Provide the [X, Y] coordinate of the cell's center where the given text is located.  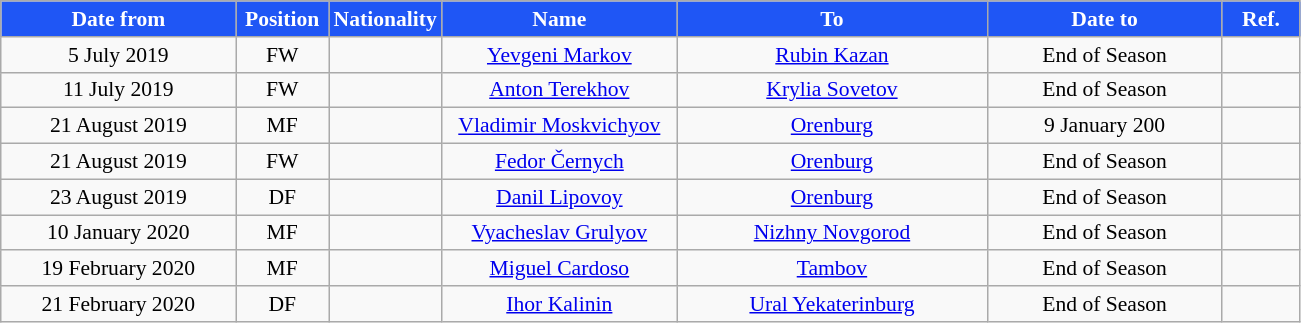
Nizhny Novgorod [832, 233]
Miguel Cardoso [560, 269]
19 February 2020 [118, 269]
Name [560, 19]
To [832, 19]
Yevgeni Markov [560, 55]
21 February 2020 [118, 304]
9 January 200 [1104, 126]
Anton Terekhov [560, 90]
Ref. [1261, 19]
Ihor Kalinin [560, 304]
Date from [118, 19]
11 July 2019 [118, 90]
Nationality [384, 19]
Vladimir Moskvichyov [560, 126]
Date to [1104, 19]
Vyacheslav Grulyov [560, 233]
Rubin Kazan [832, 55]
Krylia Sovetov [832, 90]
Danil Lipovoy [560, 197]
Tambov [832, 269]
Fedor Černych [560, 162]
10 January 2020 [118, 233]
5 July 2019 [118, 55]
Position [282, 19]
23 August 2019 [118, 197]
Ural Yekaterinburg [832, 304]
